From the cell containing the given text, extract its center point as [x, y] coordinate. 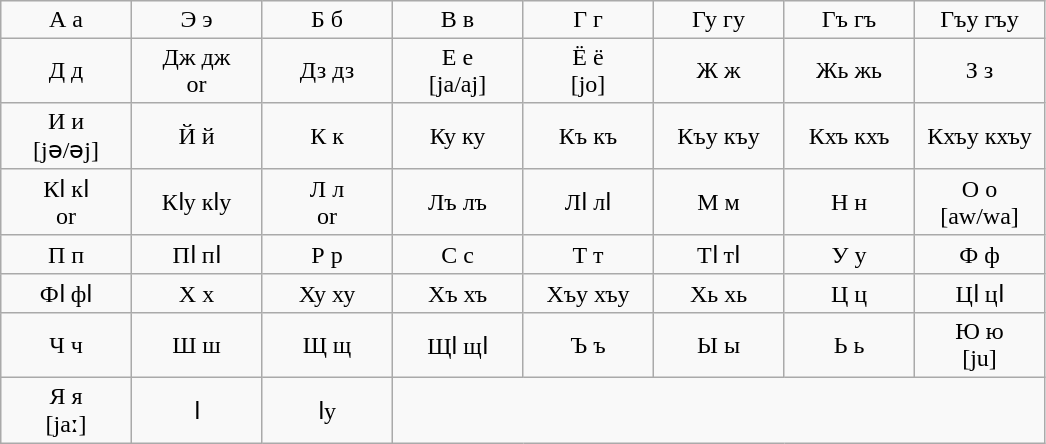
С с [457, 254]
Къу къу [718, 136]
В в [457, 20]
Гъу гъу [979, 20]
Лъ лъ [457, 202]
Ю ю [ju] [979, 345]
Хъу хъу [588, 294]
Ш ш [196, 345]
Ч ч [66, 345]
Ы ы [718, 345]
И и [jə/əj] [66, 136]
Пӏ пӏ [196, 254]
Л л or [327, 202]
Гу гу [718, 20]
П п [66, 254]
Г г [588, 20]
Кхъ кхъ [849, 136]
Ё ё [jo] [588, 70]
Ж ж [718, 70]
Ху ху [327, 294]
Цӏ цӏ [979, 294]
Я я [jaː] [66, 410]
Хь хь [718, 294]
Ъ ъ [588, 345]
Кхъу кхъу [979, 136]
Дз дз [327, 70]
Къ къ [588, 136]
Кӏ кӏ or [66, 202]
Б б [327, 20]
Ц ц [849, 294]
Гъ гъ [849, 20]
ӏ [196, 410]
Щӏ щӏ [457, 345]
Ф ф [979, 254]
Жь жь [849, 70]
Э э [196, 20]
Д д [66, 70]
Р р [327, 254]
Дж дж or [196, 70]
Фӏ фӏ [66, 294]
У у [849, 254]
О о [aw/wa] [979, 202]
Кӏу кӏу [196, 202]
ӏу [327, 410]
Т т [588, 254]
Й й [196, 136]
З з [979, 70]
Щ щ [327, 345]
Н н [849, 202]
Лӏ лӏ [588, 202]
Хъ хъ [457, 294]
М м [718, 202]
Е е [ja/aj] [457, 70]
К к [327, 136]
Ь ь [849, 345]
Тӏ тӏ [718, 254]
Ку ку [457, 136]
Х х [196, 294]
А а [66, 20]
